Detect which cell encompasses the target text, then output its [X, Y] center coordinate. 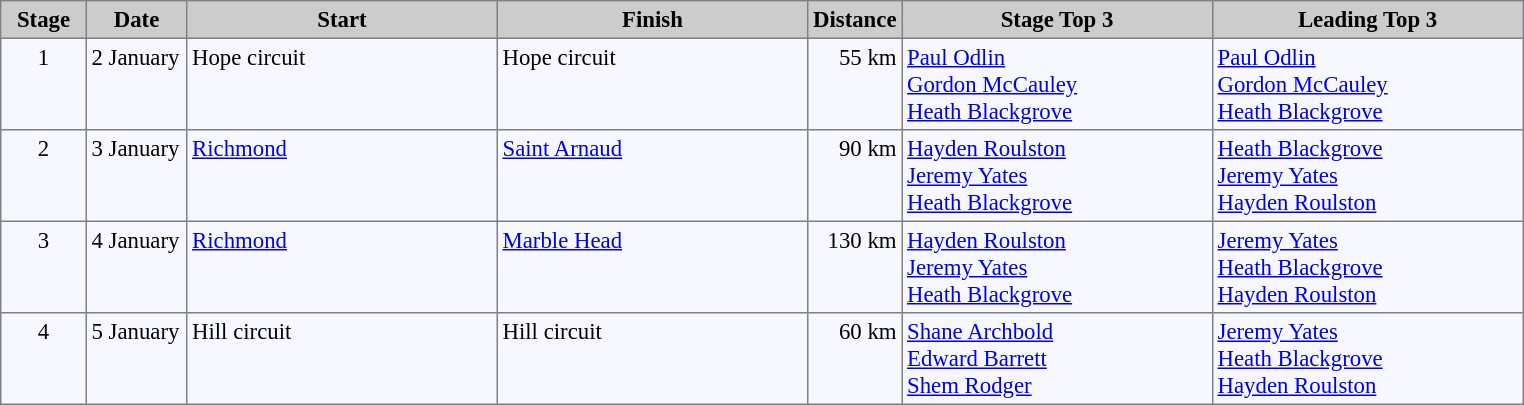
Date [136, 20]
Heath Blackgrove Jeremy Yates Hayden Roulston [1367, 176]
Distance [855, 20]
1 [44, 84]
55 km [855, 84]
5 January [136, 359]
60 km [855, 359]
90 km [855, 176]
Finish [652, 20]
4 January [136, 267]
Shane Archbold Edward Barrett Shem Rodger [1057, 359]
4 [44, 359]
3 [44, 267]
Stage Top 3 [1057, 20]
Start [342, 20]
Stage [44, 20]
2 January [136, 84]
Saint Arnaud [652, 176]
2 [44, 176]
3 January [136, 176]
Marble Head [652, 267]
Leading Top 3 [1367, 20]
130 km [855, 267]
